Pinpoint the cell where the given text exists, returning its (X, Y) midpoint coordinate. 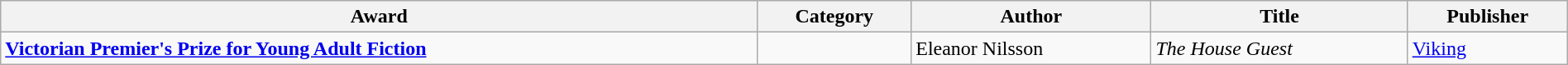
Award (379, 17)
Victorian Premier's Prize for Young Adult Fiction (379, 48)
Eleanor Nilsson (1031, 48)
Category (834, 17)
Publisher (1487, 17)
The House Guest (1279, 48)
Author (1031, 17)
Viking (1487, 48)
Title (1279, 17)
